Pinpoint the cell where the given text exists, returning its (x, y) midpoint coordinate. 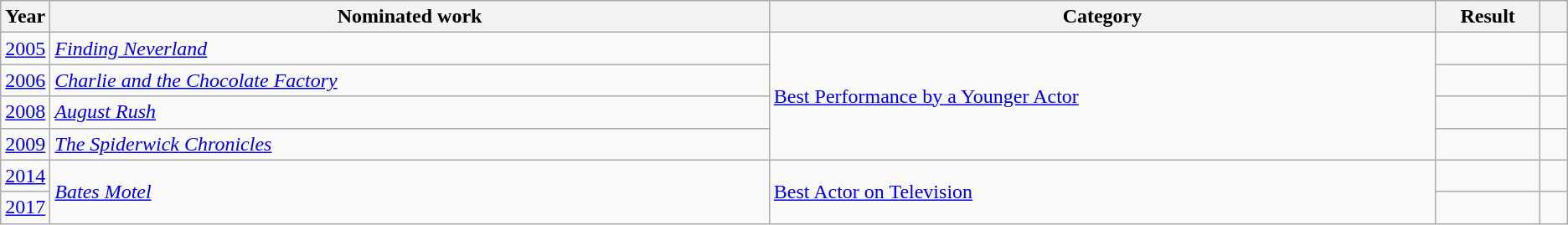
Nominated work (410, 17)
Finding Neverland (410, 49)
2005 (25, 49)
2009 (25, 144)
2006 (25, 80)
Charlie and the Chocolate Factory (410, 80)
Result (1488, 17)
2008 (25, 112)
Category (1102, 17)
2017 (25, 207)
August Rush (410, 112)
2014 (25, 176)
Year (25, 17)
Best Actor on Television (1102, 192)
Best Performance by a Younger Actor (1102, 96)
The Spiderwick Chronicles (410, 144)
Bates Motel (410, 192)
